Return the (X, Y) coordinate for the center point of the cell that contains the specified text.  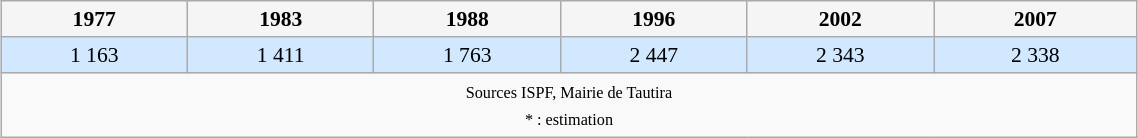
1 411 (280, 55)
2 338 (1036, 55)
1988 (468, 19)
1 763 (468, 55)
2007 (1036, 19)
2 343 (840, 55)
Sources ISPF, Mairie de Tautira* : estimation (569, 105)
1977 (94, 19)
2002 (840, 19)
1 163 (94, 55)
1983 (280, 19)
1996 (654, 19)
2 447 (654, 55)
